Return the [X, Y] coordinate for the center point of the cell that contains the specified text.  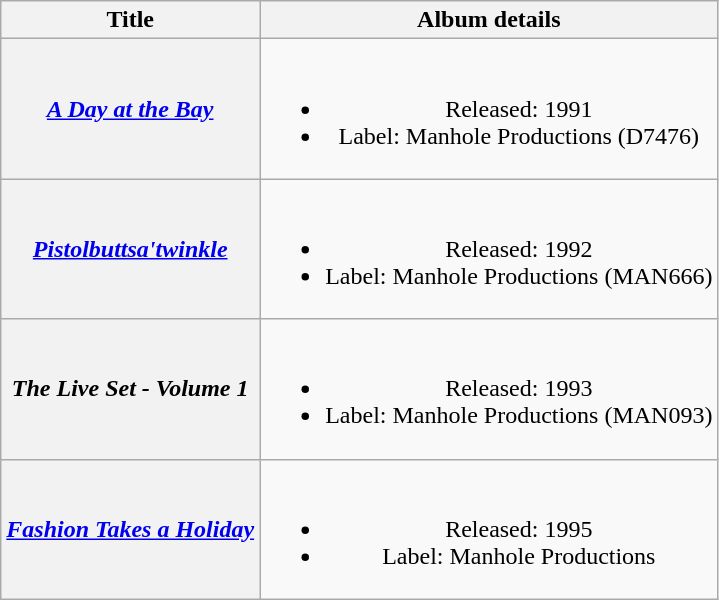
Title [130, 20]
Released: 1993Label: Manhole Productions (MAN093) [489, 389]
Released: 1992Label: Manhole Productions (MAN666) [489, 249]
Released: 1995Label: Manhole Productions [489, 529]
The Live Set - Volume 1 [130, 389]
Released: 1991Label: Manhole Productions (D7476) [489, 109]
Fashion Takes a Holiday [130, 529]
A Day at the Bay [130, 109]
Album details [489, 20]
Pistolbuttsa'twinkle [130, 249]
